Search for the cell housing the specified text and yield its [X, Y] center coordinate. 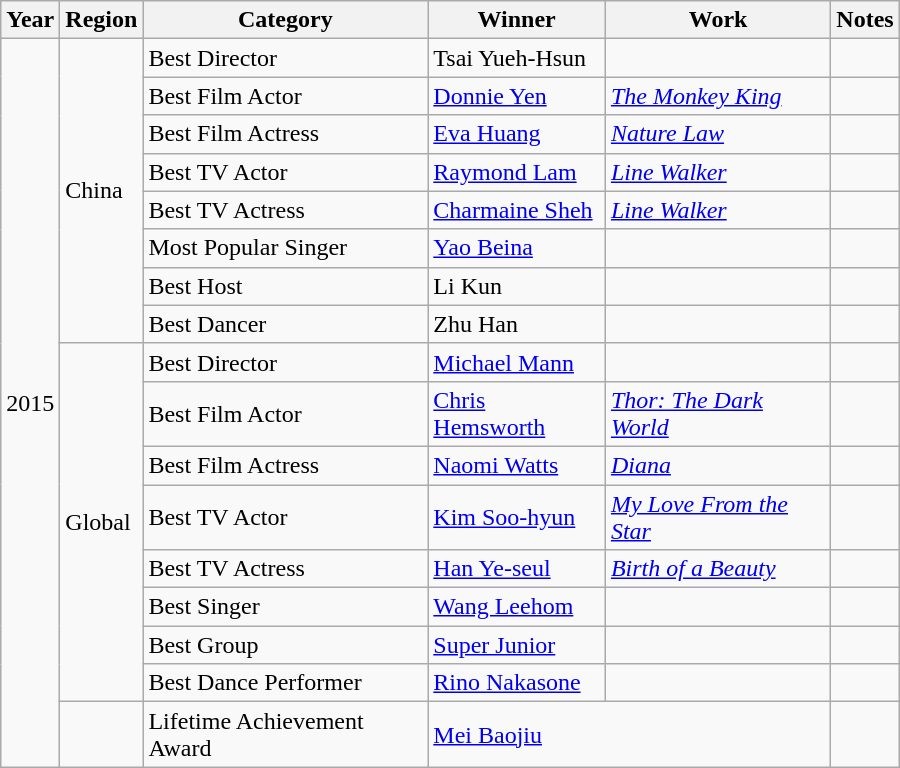
Category [286, 20]
China [102, 191]
Diana [718, 465]
Donnie Yen [517, 96]
Michael Mann [517, 362]
Winner [517, 20]
Best Dancer [286, 324]
Year [30, 20]
Naomi Watts [517, 465]
Birth of a Beauty [718, 569]
Yao Beina [517, 248]
Mei Baojiu [630, 734]
Wang Leehom [517, 607]
Best Singer [286, 607]
Chris Hemsworth [517, 414]
Nature Law [718, 134]
Tsai Yueh-Hsun [517, 58]
Eva Huang [517, 134]
Kim Soo-hyun [517, 516]
Rino Nakasone [517, 683]
Region [102, 20]
Raymond Lam [517, 172]
2015 [30, 403]
Most Popular Singer [286, 248]
Best Host [286, 286]
Global [102, 522]
My Love From the Star [718, 516]
Zhu Han [517, 324]
Charmaine Sheh [517, 210]
Han Ye-seul [517, 569]
Notes [865, 20]
Super Junior [517, 645]
Thor: The Dark World [718, 414]
Best Dance Performer [286, 683]
Best Group [286, 645]
Lifetime Achievement Award [286, 734]
Li Kun [517, 286]
Work [718, 20]
The Monkey King [718, 96]
